Search for the cell housing the specified text and yield its (x, y) center coordinate. 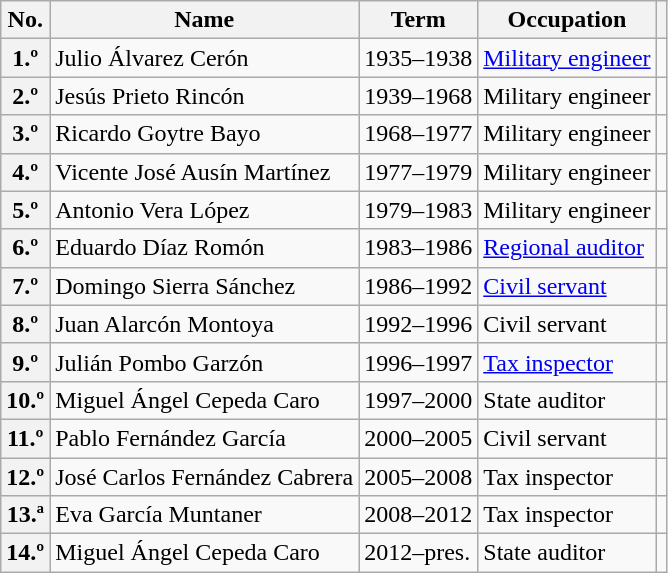
1979–1983 (418, 210)
Julio Álvarez Cerón (204, 58)
2005–2008 (418, 477)
1977–1979 (418, 172)
7.º (26, 286)
1983–1986 (418, 248)
13.ª (26, 515)
Domingo Sierra Sánchez (204, 286)
10.º (26, 400)
5.º (26, 210)
3.º (26, 134)
1997–2000 (418, 400)
2008–2012 (418, 515)
4.º (26, 172)
1.º (26, 58)
6.º (26, 248)
Term (418, 20)
Eduardo Díaz Romón (204, 248)
2000–2005 (418, 438)
2012–pres. (418, 553)
Vicente José Ausín Martínez (204, 172)
8.º (26, 324)
Antonio Vera López (204, 210)
Regional auditor (567, 248)
9.º (26, 362)
Ricardo Goytre Bayo (204, 134)
José Carlos Fernández Cabrera (204, 477)
11.º (26, 438)
No. (26, 20)
1939–1968 (418, 96)
Occupation (567, 20)
14.º (26, 553)
1996–1997 (418, 362)
1935–1938 (418, 58)
Jesús Prieto Rincón (204, 96)
1992–1996 (418, 324)
12.º (26, 477)
Name (204, 20)
1986–1992 (418, 286)
Eva García Muntaner (204, 515)
Julián Pombo Garzón (204, 362)
2.º (26, 96)
1968–1977 (418, 134)
Juan Alarcón Montoya (204, 324)
Pablo Fernández García (204, 438)
